Provide the [x, y] coordinate of the cell's center where the given text is located.  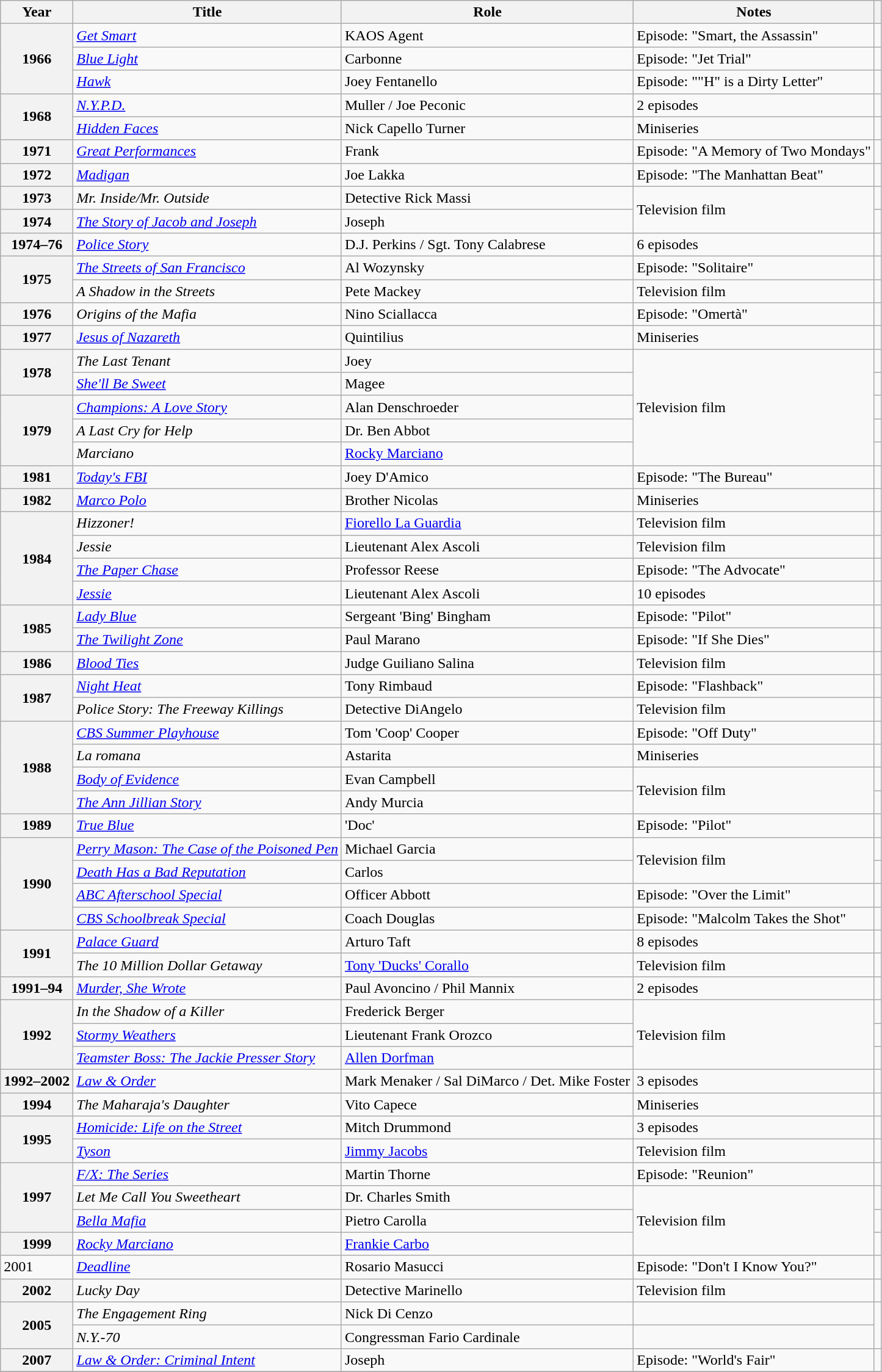
Jimmy Jacobs [487, 1151]
2002 [37, 1290]
1979 [37, 430]
KAOS Agent [487, 35]
Role [487, 12]
Marciano [208, 454]
1994 [37, 1105]
Lieutenant Frank Orozco [487, 1035]
Today's FBI [208, 477]
Tyson [208, 1151]
True Blue [208, 826]
1972 [37, 175]
La romana [208, 756]
Episode: "Don't I Know You?" [754, 1267]
Judge Guiliano Salina [487, 662]
Magee [487, 384]
The Engagement Ring [208, 1313]
1974–76 [37, 244]
Palace Guard [208, 942]
ABC Afterschool Special [208, 895]
Coach Douglas [487, 918]
'Doc' [487, 826]
Congressman Fario Cardinale [487, 1337]
1995 [37, 1139]
Detective Rick Massi [487, 198]
In the Shadow of a Killer [208, 1011]
Jesus of Nazareth [208, 338]
Notes [754, 12]
N.Y.-70 [208, 1337]
Rosario Masucci [487, 1267]
Mitch Drummond [487, 1128]
Quintilius [487, 338]
Tony 'Ducks' Corallo [487, 965]
Episode: "Off Duty" [754, 733]
1971 [37, 151]
Professor Reese [487, 570]
1975 [37, 279]
Nick Capello Turner [487, 128]
Perry Mason: The Case of the Poisoned Pen [208, 849]
CBS Schoolbreak Special [208, 918]
1982 [37, 500]
Astarita [487, 756]
Marco Polo [208, 500]
1981 [37, 477]
Michael Garcia [487, 849]
Get Smart [208, 35]
Joey D'Amico [487, 477]
2005 [37, 1325]
Episode: "Malcolm Takes the Shot" [754, 918]
Episode: ""H" is a Dirty Letter" [754, 82]
1966 [37, 59]
Great Performances [208, 151]
Hawk [208, 82]
2007 [37, 1360]
Dr. Charles Smith [487, 1197]
Night Heat [208, 686]
The Streets of San Francisco [208, 267]
2001 [37, 1267]
The Last Tenant [208, 361]
Fiorello La Guardia [487, 523]
Pete Mackey [487, 291]
F/X: The Series [208, 1174]
Episode: "The Advocate" [754, 570]
The Paper Chase [208, 570]
Arturo Taft [487, 942]
Hizzoner! [208, 523]
Police Story [208, 244]
N.Y.P.D. [208, 105]
1990 [37, 884]
Dr. Ben Abbot [487, 430]
1984 [37, 558]
Muller / Joe Peconic [487, 105]
Nick Di Cenzo [487, 1313]
Andy Murcia [487, 802]
Origins of the Mafia [208, 314]
The Story of Jacob and Joseph [208, 221]
Law & Order: Criminal Intent [208, 1360]
Tom 'Coop' Cooper [487, 733]
Frank [487, 151]
Blood Ties [208, 662]
Tony Rimbaud [487, 686]
Allen Dorfman [487, 1058]
Episode: "Solitaire" [754, 267]
Episode: "Smart, the Assassin" [754, 35]
Mr. Inside/Mr. Outside [208, 198]
Alan Denschroeder [487, 407]
1992–2002 [37, 1081]
Episode: "The Manhattan Beat" [754, 175]
Brother Nicolas [487, 500]
Episode: "Omertà" [754, 314]
The 10 Million Dollar Getaway [208, 965]
Episode: "Reunion" [754, 1174]
Carlos [487, 872]
Sergeant 'Bing' Bingham [487, 616]
1999 [37, 1244]
Nino Sciallacca [487, 314]
Hidden Faces [208, 128]
1976 [37, 314]
Pietro Carolla [487, 1221]
Madigan [208, 175]
Mark Menaker / Sal DiMarco / Det. Mike Foster [487, 1081]
Lady Blue [208, 616]
1991 [37, 953]
Law & Order [208, 1081]
Carbonne [487, 59]
8 episodes [754, 942]
Detective DiAngelo [487, 710]
Teamster Boss: The Jackie Presser Story [208, 1058]
1978 [37, 372]
Frankie Carbo [487, 1244]
Episode: "A Memory of Two Mondays" [754, 151]
Officer Abbott [487, 895]
The Ann Jillian Story [208, 802]
Vito Capece [487, 1105]
Police Story: The Freeway Killings [208, 710]
Joey Fentanello [487, 82]
1992 [37, 1034]
Homicide: Life on the Street [208, 1128]
1968 [37, 117]
Body of Evidence [208, 779]
Martin Thorne [487, 1174]
6 episodes [754, 244]
Episode: "The Bureau" [754, 477]
Episode: "Jet Trial" [754, 59]
She'll Be Sweet [208, 384]
Joey [487, 361]
Murder, She Wrote [208, 988]
Stormy Weathers [208, 1035]
Frederick Berger [487, 1011]
Episode: "If She Dies" [754, 639]
1974 [37, 221]
Paul Avoncino / Phil Mannix [487, 988]
1973 [37, 198]
Year [37, 12]
A Shadow in the Streets [208, 291]
The Twilight Zone [208, 639]
1988 [37, 768]
1989 [37, 826]
Episode: "Flashback" [754, 686]
Lucky Day [208, 1290]
1985 [37, 628]
Evan Campbell [487, 779]
The Maharaja's Daughter [208, 1105]
Bella Mafia [208, 1221]
D.J. Perkins / Sgt. Tony Calabrese [487, 244]
1991–94 [37, 988]
A Last Cry for Help [208, 430]
1997 [37, 1197]
1977 [37, 338]
Title [208, 12]
Death Has a Bad Reputation [208, 872]
Episode: "World's Fair" [754, 1360]
Deadline [208, 1267]
Al Wozynsky [487, 267]
Paul Marano [487, 639]
Blue Light [208, 59]
1987 [37, 698]
Detective Marinello [487, 1290]
Joe Lakka [487, 175]
10 episodes [754, 593]
Episode: "Over the Limit" [754, 895]
CBS Summer Playhouse [208, 733]
1986 [37, 662]
Champions: A Love Story [208, 407]
Let Me Call You Sweetheart [208, 1197]
